Detect which cell encompasses the target text, then output its (x, y) center coordinate. 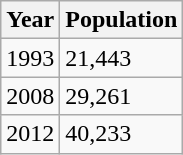
40,233 (122, 134)
Population (122, 20)
1993 (30, 58)
29,261 (122, 96)
2008 (30, 96)
Year (30, 20)
21,443 (122, 58)
2012 (30, 134)
